Return the [x, y] coordinate for the center point of the cell that contains the specified text.  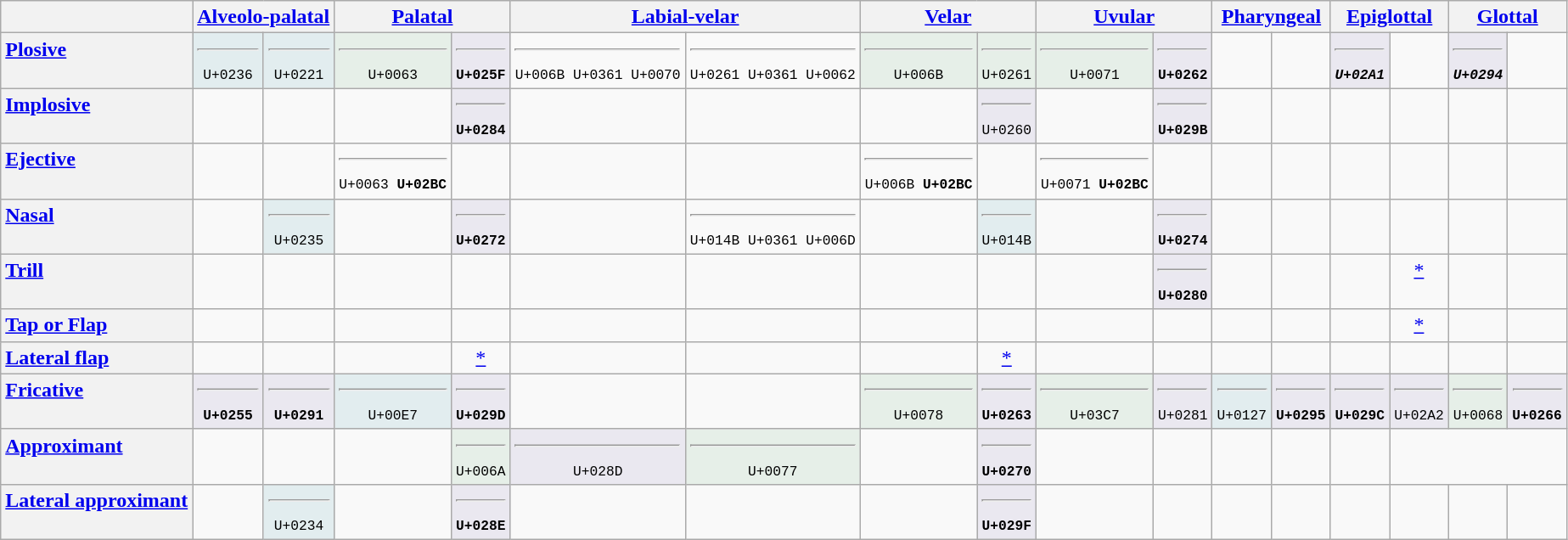
U+00E7 [393, 401]
U+02A2 [1419, 401]
U+0266 [1537, 401]
U+0294 [1478, 61]
Epiglottal [1389, 17]
U+0270 [1007, 457]
Glottal [1508, 17]
U+0127 [1242, 401]
U+006B U+0361 U+0070 [598, 61]
Uvular [1124, 17]
U+0071 [1095, 61]
U+0063 U+02BC [393, 172]
Tap or Flap [97, 325]
U+0261 [1007, 61]
Velar [947, 17]
Ejective [97, 172]
U+0274 [1183, 226]
U+0221 [299, 61]
U+029F [1007, 511]
Approximant [97, 457]
U+029C [1360, 401]
U+028D [598, 457]
U+0260 [1007, 115]
U+0284 [481, 115]
U+029D [481, 401]
U+025F [481, 61]
U+0291 [299, 401]
Trill [97, 282]
U+0063 [393, 61]
U+02A1 [1360, 61]
U+006B [919, 61]
U+0236 [228, 61]
U+006B U+02BC [919, 172]
U+0071 U+02BC [1095, 172]
U+014B U+0361 U+006D [773, 226]
Lateral approximant [97, 511]
U+0280 [1183, 282]
Alveolo-palatal [263, 17]
U+0261 U+0361 U+0062 [773, 61]
U+0078 [919, 401]
U+0263 [1007, 401]
U+0262 [1183, 61]
U+014B [1007, 226]
Plosive [97, 61]
U+0272 [481, 226]
U+0068 [1478, 401]
U+0235 [299, 226]
Fricative [97, 401]
Nasal [97, 226]
U+006A [481, 457]
U+0281 [1183, 401]
Implosive [97, 115]
Labial-velar [685, 17]
U+028E [481, 511]
U+029B [1183, 115]
U+03C7 [1095, 401]
U+0234 [299, 511]
Palatal [423, 17]
Pharyngeal [1272, 17]
Lateral flap [97, 357]
U+0077 [773, 457]
U+0295 [1301, 401]
U+0255 [228, 401]
